Determine the [x, y] coordinate at the center of the cell enclosing the given text.  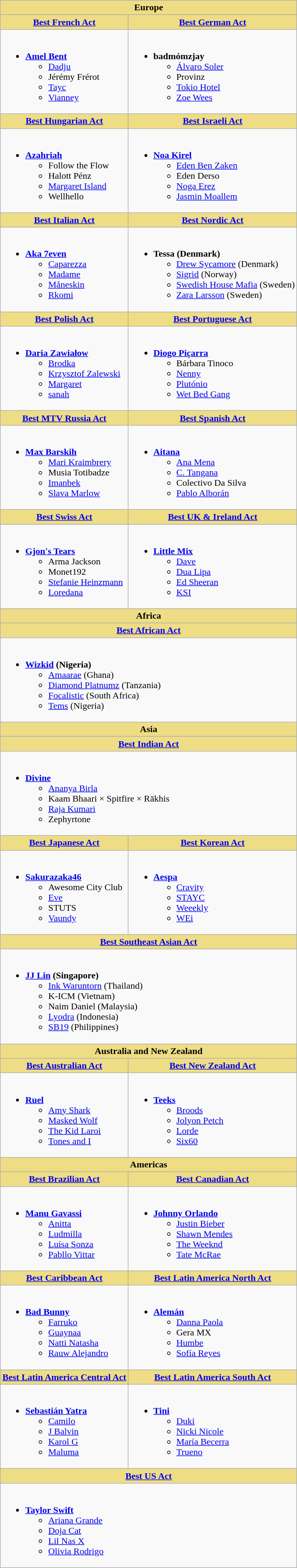
Sebastián YatraCamiloJ BalvinKarol GMaluma [64, 1427]
AitanaAna MenaC. TanganaColectivo Da SilvaPablo Alborán [213, 467]
Best Swiss Act [64, 517]
Tessa (Denmark)Drew Sycamore (Denmark)Sigrid (Norway)Swedish House Mafia (Sweden)Zara Larsson (Sweden) [213, 270]
Manu GavassiAnittaLudmillaLuísa SonzaPabllo Vittar [64, 1228]
Best MTV Russia Act [64, 418]
AlemánDanna PaolaGera MXHumbeSofía Reyes [213, 1327]
Max BarskihMari KraimbreryMusia TotibadzeImanbekSlava Marlow [64, 467]
Australia and New Zealand [149, 1051]
Best German Act [213, 22]
Amel BentDadjuJérémy FrérotTaycVianney [64, 72]
TeeksBroodsJolyon PetchLordeSix60 [213, 1115]
Best Korean Act [213, 843]
JJ Lin (Singapore)Ink Waruntorn (Thailand)K-ICM (Vietnam)Naim Daniel (Malaysia)Lyodra (Indonesia)SB19 (Philippines) [149, 996]
Little MixDaveDua LipaEd SheeranKSI [213, 566]
Best Italian Act [64, 220]
Best Latin America South Act [213, 1377]
Best Portuguese Act [213, 319]
Gjon's TearsArma JacksonMonet192Stefanie HeinzmannLoredana [64, 566]
Best Latin America North Act [213, 1278]
Best Spanish Act [213, 418]
Noa KirelEden Ben ZakenEden DersoNoga ErezJasmin Moallem [213, 170]
Best Latin America Central Act [64, 1377]
Best Southeast Asian Act [149, 942]
AespaCravitySTAYCWeeeklyWEi [213, 892]
Best Nordic Act [213, 220]
Best African Act [149, 630]
badmómzjayÁlvaro SolerProvinzTokio HotelZoe Wees [213, 72]
Aka 7evenCaparezzaMadameMåneskinRkomi [64, 270]
Bad BunnyFarrukoGuaynaaNatti NatashaRauw Alejandro [64, 1327]
Best Australian Act [64, 1065]
RuelAmy SharkMasked WolfThe Kid LaroiTones and I [64, 1115]
Sakurazaka46Awesome City ClubEveSTUTSVaundy [64, 892]
Diogo PiçarraBárbara TinocoNennyPlutónioWet Bed Gang [213, 368]
Best Canadian Act [213, 1179]
Best Brazilian Act [64, 1179]
Wizkid (Nigeria)Amaarae (Ghana)Diamond Platnumz (Tanzania)Focalistic (South Africa)Tems (Nigeria) [149, 680]
Americas [149, 1164]
AzahriahFollow the FlowHalott PénzMargaret IslandWellhello [64, 170]
Best Israeli Act [213, 121]
Daria ZawiałowBrodkaKrzysztof ZalewskiMargaretsanah [64, 368]
Best Japanese Act [64, 843]
Africa [149, 616]
Best New Zealand Act [213, 1065]
Asia [149, 729]
Best Hungarian Act [64, 121]
Europe [149, 8]
Taylor SwiftAriana GrandeDoja CatLil Nas XOlivia Rodrigo [149, 1525]
Best UK & Ireland Act [213, 517]
Johnny OrlandoJustin BieberShawn MendesThe WeekndTate McRae [213, 1228]
TiniDukiNicki NicoleMaría BecerraTrueno [213, 1427]
Best Polish Act [64, 319]
DivineAnanya BirlaKaam Bhaari × Spitfire × RākhisRaja KumariZephyrtone [149, 794]
Best US Act [149, 1476]
Best Indian Act [149, 744]
Best Caribbean Act [64, 1278]
Best French Act [64, 22]
